Determine the (X, Y) coordinate at the center of the cell enclosing the given text.  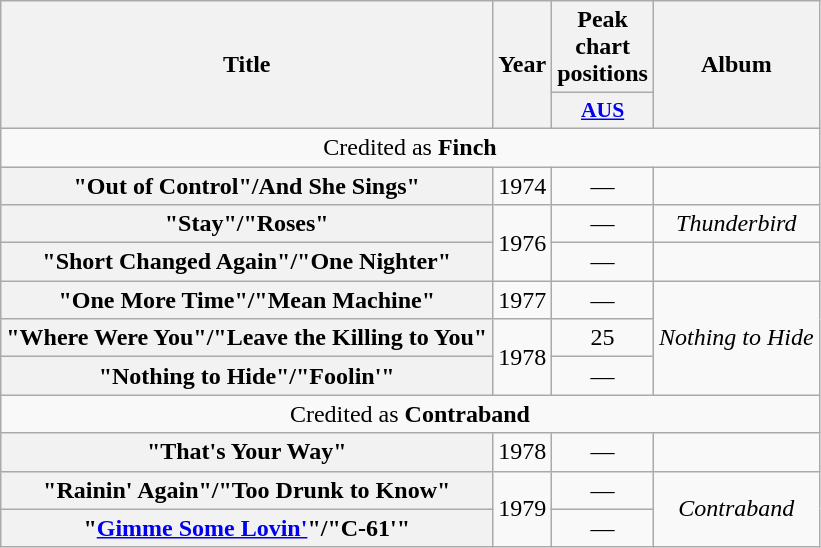
AUS (603, 111)
Credited as Finch (410, 147)
"Short Changed Again"/"One Nighter" (247, 262)
1979 (522, 509)
"Out of Control"/And She Sings" (247, 185)
Credited as Contraband (410, 414)
"Rainin' Again"/"Too Drunk to Know" (247, 490)
Peak chart positions (603, 47)
"Nothing to Hide"/"Foolin'" (247, 376)
Year (522, 65)
1976 (522, 243)
1974 (522, 185)
Nothing to Hide (736, 338)
Title (247, 65)
Album (736, 65)
"Where Were You"/"Leave the Killing to You" (247, 338)
Thunderbird (736, 224)
"One More Time"/"Mean Machine" (247, 300)
1977 (522, 300)
"Stay"/"Roses" (247, 224)
25 (603, 338)
"That's Your Way" (247, 452)
"Gimme Some Lovin'"/"C-61'" (247, 528)
Contraband (736, 509)
